Find where the given text appears and provide that cell's center as (X, Y) coordinate. 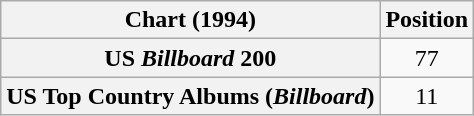
77 (427, 58)
11 (427, 96)
Chart (1994) (190, 20)
US Top Country Albums (Billboard) (190, 96)
US Billboard 200 (190, 58)
Position (427, 20)
